Return (x, y) of the center of cell containing provided text 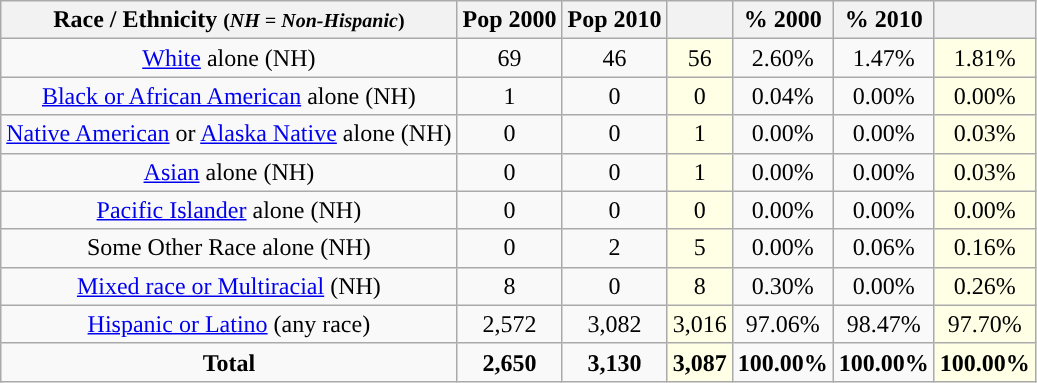
Native American or Alaska Native alone (NH) (229, 134)
97.06% (782, 324)
White alone (NH) (229, 58)
2 (614, 248)
Race / Ethnicity (NH = Non-Hispanic) (229, 20)
3,016 (700, 324)
Asian alone (NH) (229, 172)
0.30% (782, 286)
0.06% (884, 248)
98.47% (884, 324)
1.81% (984, 58)
1.47% (884, 58)
3,087 (700, 362)
3,130 (614, 362)
2,650 (510, 362)
69 (510, 58)
56 (700, 58)
Pop 2000 (510, 20)
Mixed race or Multiracial (NH) (229, 286)
Black or African American alone (NH) (229, 96)
Total (229, 362)
0.26% (984, 286)
5 (700, 248)
Pacific Islander alone (NH) (229, 210)
97.70% (984, 324)
Hispanic or Latino (any race) (229, 324)
46 (614, 58)
2,572 (510, 324)
Some Other Race alone (NH) (229, 248)
% 2010 (884, 20)
0.04% (782, 96)
2.60% (782, 58)
0.16% (984, 248)
Pop 2010 (614, 20)
% 2000 (782, 20)
3,082 (614, 324)
